Detect which cell encompasses the target text, then output its (x, y) center coordinate. 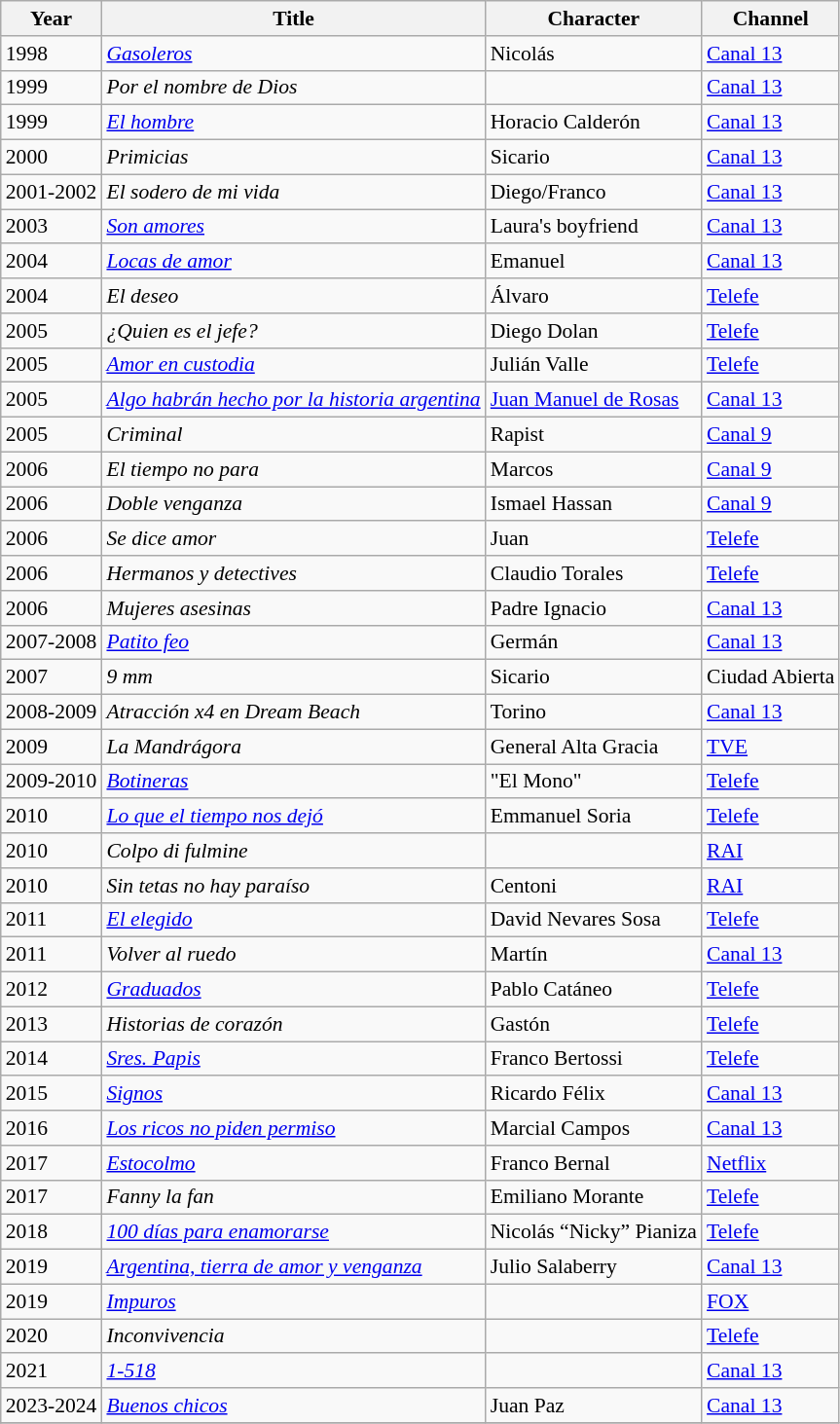
Hermanos y detectives (293, 573)
Character (594, 18)
Botineras (293, 782)
2009-2010 (52, 782)
Torino (594, 712)
1998 (52, 54)
Sres. Papis (293, 1059)
Ismael Hassan (594, 504)
Martín (594, 955)
2012 (52, 990)
FOX (771, 1301)
2013 (52, 1024)
Algo habrán hecho por la historia argentina (293, 400)
Estocolmo (293, 1163)
Franco Bertossi (594, 1059)
¿Quien es el jefe? (293, 331)
Centoni (594, 886)
Atracción x4 en Dream Beach (293, 712)
100 días para enamorarse (293, 1232)
Historias de corazón (293, 1024)
Juan Paz (594, 1406)
"El Mono" (594, 782)
Impuros (293, 1301)
2007-2008 (52, 642)
Colpo di fulmine (293, 851)
El sodero de mi vida (293, 192)
Julio Salaberry (594, 1267)
El hombre (293, 123)
David Nevares Sosa (594, 920)
Marcial Campos (594, 1128)
Sin tetas no hay paraíso (293, 886)
2001-2002 (52, 192)
Pablo Catáneo (594, 990)
Germán (594, 642)
Juan (594, 539)
Emanuel (594, 262)
Diego Dolan (594, 331)
Gastón (594, 1024)
2009 (52, 747)
Lo que el tiempo nos dejó (293, 817)
Se dice amor (293, 539)
Rapist (594, 435)
Ciudad Abierta (771, 677)
2015 (52, 1094)
Mujeres asesinas (293, 608)
La Mandrágora (293, 747)
Franco Bernal (594, 1163)
Marcos (594, 469)
Signos (293, 1094)
Buenos chicos (293, 1406)
Diego/Franco (594, 192)
Claudio Torales (594, 573)
Channel (771, 18)
9 mm (293, 677)
General Alta Gracia (594, 747)
TVE (771, 747)
Graduados (293, 990)
Patito feo (293, 642)
Laura's boyfriend (594, 227)
2014 (52, 1059)
2000 (52, 158)
Inconvivencia (293, 1336)
Primicias (293, 158)
Padre Ignacio (594, 608)
2018 (52, 1232)
2003 (52, 227)
2021 (52, 1371)
Horacio Calderón (594, 123)
Emiliano Morante (594, 1197)
Juan Manuel de Rosas (594, 400)
Los ricos no piden permiso (293, 1128)
Gasoleros (293, 54)
1-518 (293, 1371)
El elegido (293, 920)
2023-2024 (52, 1406)
Ricardo Félix (594, 1094)
El deseo (293, 296)
El tiempo no para (293, 469)
Volver al ruedo (293, 955)
Year (52, 18)
Locas de amor (293, 262)
2008-2009 (52, 712)
2016 (52, 1128)
2020 (52, 1336)
Álvaro (594, 296)
Netflix (771, 1163)
Emmanuel Soria (594, 817)
Julián Valle (594, 365)
Son amores (293, 227)
2007 (52, 677)
Doble venganza (293, 504)
Por el nombre de Dios (293, 88)
Amor en custodia (293, 365)
Criminal (293, 435)
Title (293, 18)
Nicolás (594, 54)
Fanny la fan (293, 1197)
Argentina, tierra de amor y venganza (293, 1267)
Nicolás “Nicky” Pianiza (594, 1232)
